Find where the given text appears and provide that cell's center as (x, y) coordinate. 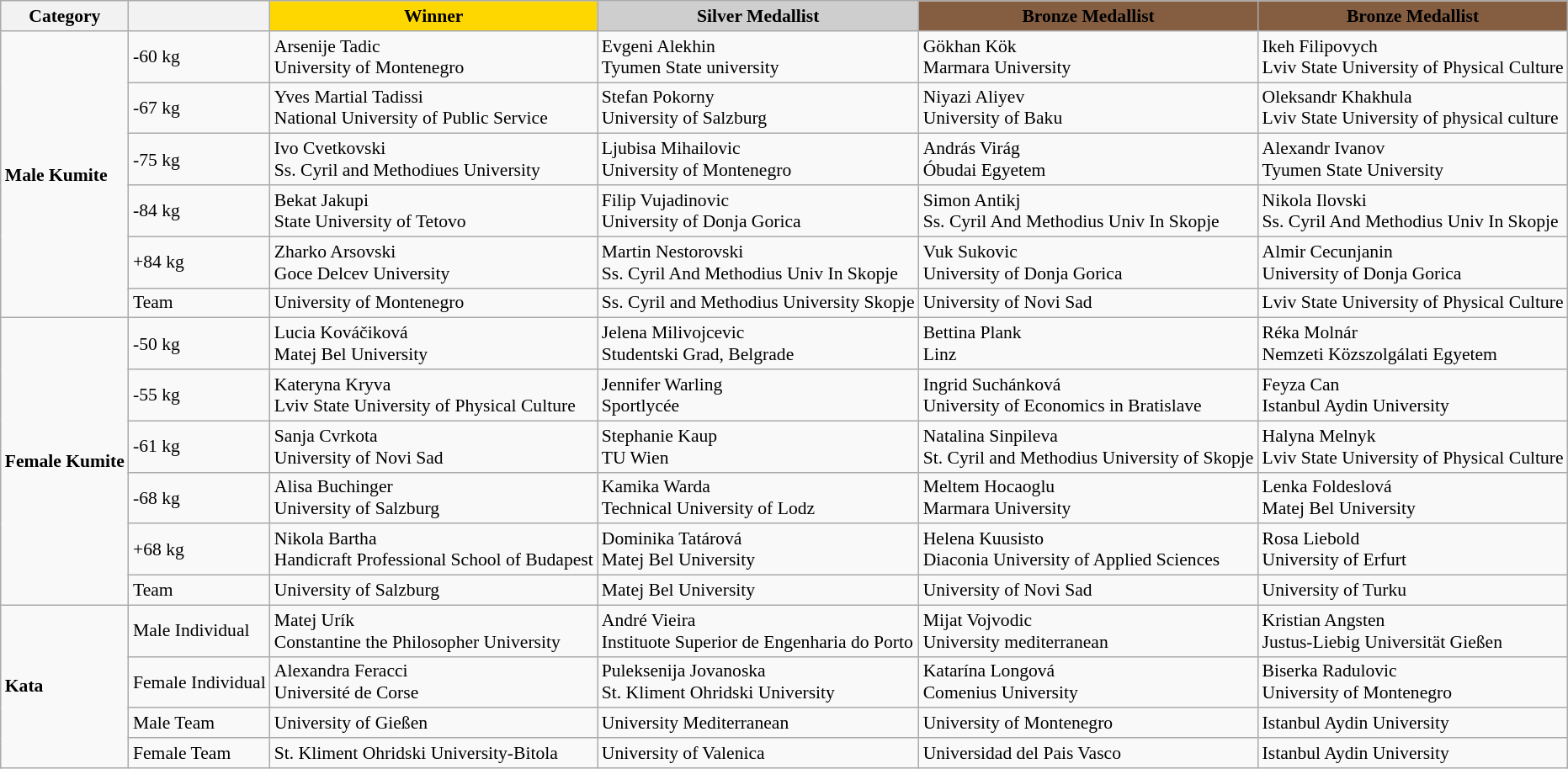
Biserka Radulovic University of Montenegro (1413, 681)
Female Team (199, 753)
Stefan Pokorny University of Salzburg (758, 108)
St. Kliment Ohridski University-Bitola (434, 753)
Katarína Longová Comenius University (1089, 681)
Alexandr Ivanov Tyumen State University (1413, 160)
Simon Antikj Ss. Cyril And Methodius Univ In Skopje (1089, 210)
Ingrid Suchánková University of Economics in Bratislave (1089, 395)
Puleksenija Jovanoska St. Kliment Ohridski University (758, 681)
Sanja Cvrkota University of Novi Sad (434, 446)
Ivo Cvetkovski Ss. Cyril and Methodiues University (434, 160)
-67 kg (199, 108)
Category (65, 16)
Réka Molnár Nemzeti Közszolgálati Egyetem (1413, 343)
Vuk Sukovic University of Donja Gorica (1089, 263)
Yves Martial Tadissi National University of Public Service (434, 108)
University Mediterranean (758, 724)
Ss. Cyril and Methodius University Skopje (758, 303)
Niyazi Aliyev University of Baku (1089, 108)
Helena Kuusisto Diaconia University of Applied Sciences (1089, 550)
Jelena Milivojcevic Studentski Grad, Belgrade (758, 343)
Lviv State University of Physical Culture (1413, 303)
Bekat Jakupi State University of Tetovo (434, 210)
Alisa Buchinger University of Salzburg (434, 498)
Dominika Tatárová Matej Bel University (758, 550)
András Virág Óbudai Egyetem (1089, 160)
+68 kg (199, 550)
-75 kg (199, 160)
Arsenije Tadic University of Montenegro (434, 57)
Mijat Vojvodic University mediterranean (1089, 631)
-50 kg (199, 343)
Winner (434, 16)
André Vieira Instituote Superior de Engenharia do Porto (758, 631)
University of Valenica (758, 753)
Meltem Hocaoglu Marmara University (1089, 498)
Filip Vujadinovic University of Donja Gorica (758, 210)
Male Individual (199, 631)
Kateryna Kryva Lviv State University of Physical Culture (434, 395)
Silver Medallist (758, 16)
Ikeh Filipovych Lviv State University of Physical Culture (1413, 57)
Female Individual (199, 681)
Female Kumite (65, 461)
University of Turku (1413, 591)
Evgeni Alekhin Tyumen State university (758, 57)
Stephanie Kaup TU Wien (758, 446)
-61 kg (199, 446)
Universidad del Pais Vasco (1089, 753)
Natalina Sinpileva St. Cyril and Methodius University of Skopje (1089, 446)
Kata (65, 687)
Male Team (199, 724)
Almir Cecunjanin University of Donja Gorica (1413, 263)
Matej Urík Constantine the Philosopher University (434, 631)
University of Salzburg (434, 591)
Ljubisa Mihailovic University of Montenegro (758, 160)
Male Kumite (65, 175)
Oleksandr Khakhula Lviv State University of physical culture (1413, 108)
-84 kg (199, 210)
-55 kg (199, 395)
Jennifer Warling Sportlycée (758, 395)
Alexandra Feracci Université de Corse (434, 681)
Halyna Melnyk Lviv State University of Physical Culture (1413, 446)
Martin Nestorovski Ss. Cyril And Methodius Univ In Skopje (758, 263)
Kamika Warda Technical University of Lodz (758, 498)
Kristian Angsten Justus-Liebig Universität Gießen (1413, 631)
University of Gießen (434, 724)
Lenka Foldeslová Matej Bel University (1413, 498)
+84 kg (199, 263)
Zharko Arsovski Goce Delcev University (434, 263)
-60 kg (199, 57)
Nikola Ilovski Ss. Cyril And Methodius Univ In Skopje (1413, 210)
Lucia Kováčiková Matej Bel University (434, 343)
Bettina Plank Linz (1089, 343)
-68 kg (199, 498)
Gökhan Kök Marmara University (1089, 57)
Rosa Liebold University of Erfurt (1413, 550)
Nikola Bartha Handicraft Professional School of Budapest (434, 550)
Feyza Can Istanbul Aydin University (1413, 395)
Matej Bel University (758, 591)
